Determine the [X, Y] coordinate at the center of the cell enclosing the given text.  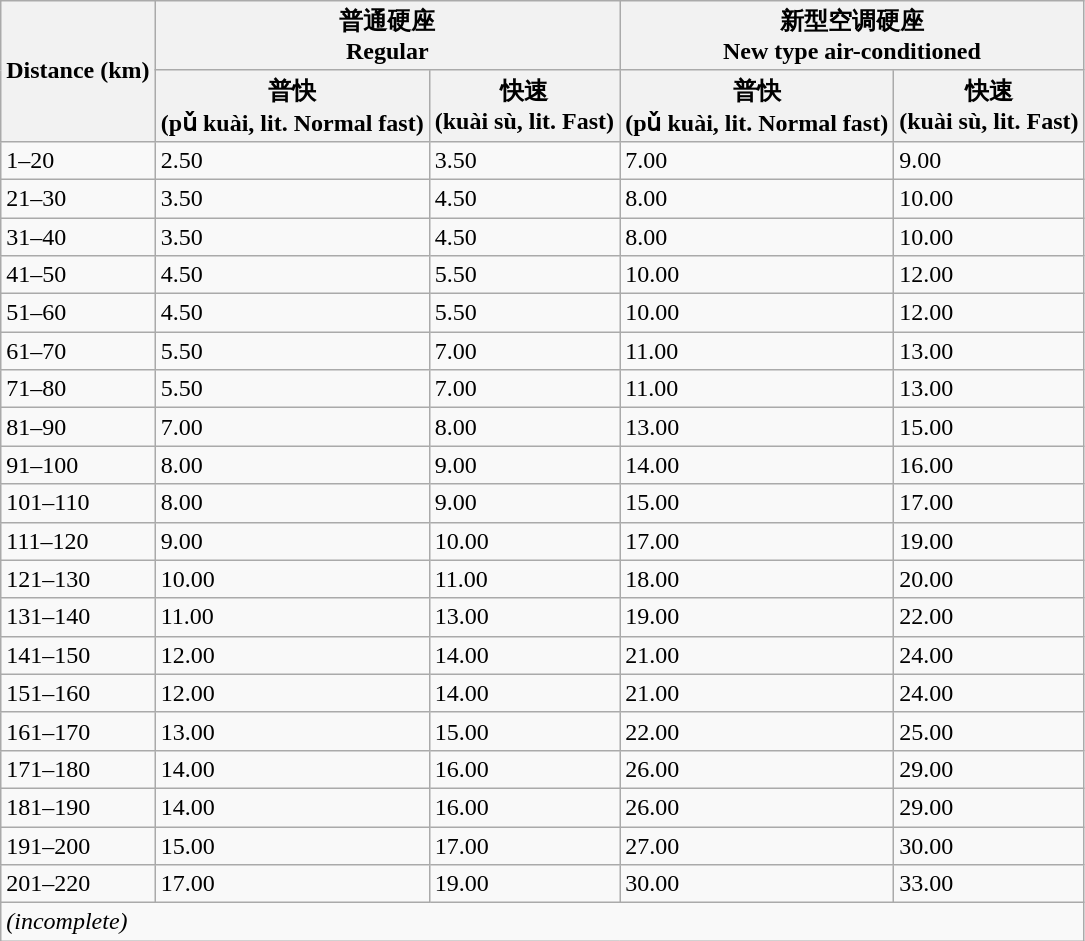
新型空调硬座New type air-conditioned [852, 36]
1–20 [78, 160]
111–120 [78, 541]
Distance (km) [78, 72]
161–170 [78, 731]
191–200 [78, 845]
25.00 [989, 731]
151–160 [78, 693]
101–110 [78, 503]
51–60 [78, 313]
91–100 [78, 465]
20.00 [989, 579]
81–90 [78, 427]
61–70 [78, 351]
171–180 [78, 769]
18.00 [757, 579]
2.50 [292, 160]
21–30 [78, 198]
201–220 [78, 884]
33.00 [989, 884]
41–50 [78, 275]
141–150 [78, 655]
(incomplete) [542, 922]
181–190 [78, 807]
31–40 [78, 237]
71–80 [78, 389]
131–140 [78, 617]
27.00 [757, 845]
121–130 [78, 579]
普通硬座Regular [387, 36]
